Scan for the cell matching the given text and deliver its (x, y) coordinate at center. 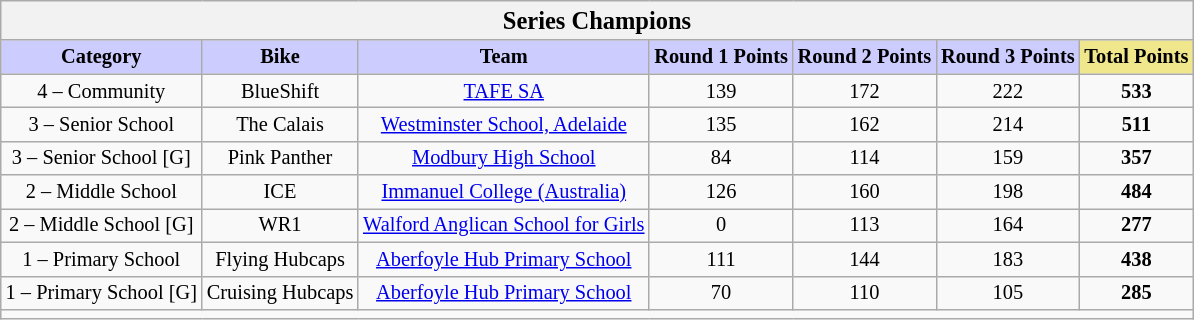
1 – Primary School [G] (102, 293)
Total Points (1137, 57)
Westminster School, Adelaide (504, 124)
214 (1008, 124)
164 (1008, 225)
2 – Middle School (102, 192)
Flying Hubcaps (280, 259)
84 (720, 158)
2 – Middle School [G] (102, 225)
Immanuel College (Australia) (504, 192)
110 (864, 293)
Team (504, 57)
BlueShift (280, 91)
Round 1 Points (720, 57)
Pink Panther (280, 158)
183 (1008, 259)
277 (1137, 225)
3 – Senior School (102, 124)
159 (1008, 158)
3 – Senior School [G] (102, 158)
Series Champions (597, 20)
105 (1008, 293)
Round 2 Points (864, 57)
Bike (280, 57)
1 – Primary School (102, 259)
126 (720, 192)
484 (1137, 192)
Modbury High School (504, 158)
111 (720, 259)
114 (864, 158)
4 – Community (102, 91)
0 (720, 225)
438 (1137, 259)
222 (1008, 91)
357 (1137, 158)
139 (720, 91)
135 (720, 124)
Category (102, 57)
144 (864, 259)
Cruising Hubcaps (280, 293)
Round 3 Points (1008, 57)
113 (864, 225)
285 (1137, 293)
198 (1008, 192)
Walford Anglican School for Girls (504, 225)
511 (1137, 124)
70 (720, 293)
162 (864, 124)
160 (864, 192)
172 (864, 91)
ICE (280, 192)
TAFE SA (504, 91)
The Calais (280, 124)
533 (1137, 91)
WR1 (280, 225)
